Pinpoint the cell where the given text exists, returning its (X, Y) midpoint coordinate. 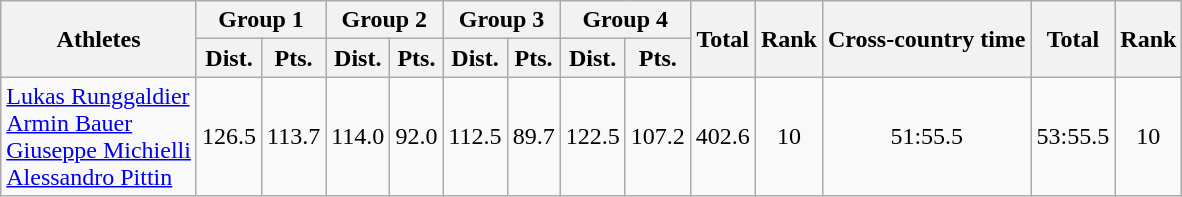
Cross-country time (926, 39)
Group 4 (625, 20)
112.5 (475, 136)
53:55.5 (1073, 136)
126.5 (228, 136)
Group 2 (384, 20)
Group 3 (502, 20)
Lukas RunggaldierArmin BauerGiuseppe MichielliAlessandro Pittin (99, 136)
113.7 (294, 136)
89.7 (534, 136)
Athletes (99, 39)
402.6 (722, 136)
122.5 (592, 136)
114.0 (358, 136)
107.2 (658, 136)
92.0 (416, 136)
Group 1 (260, 20)
51:55.5 (926, 136)
